From the cell containing the given text, extract its center point as [x, y] coordinate. 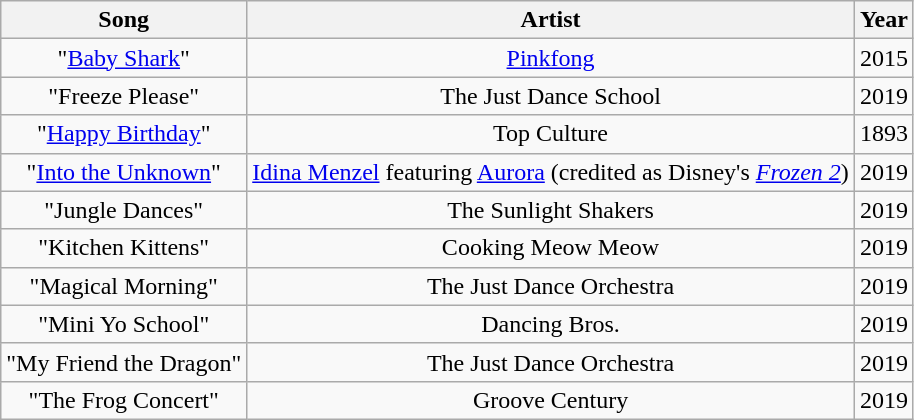
The Sunlight Shakers [551, 210]
Top Culture [551, 134]
1893 [884, 134]
"Magical Morning" [124, 286]
"Into the Unknown" [124, 172]
"The Frog Concert" [124, 400]
Song [124, 20]
"Freeze Please" [124, 96]
"Jungle Dances" [124, 210]
"Kitchen Kittens" [124, 248]
Idina Menzel featuring Aurora (credited as Disney's Frozen 2) [551, 172]
"Baby Shark" [124, 58]
Artist [551, 20]
"My Friend the Dragon" [124, 362]
"Mini Yo School" [124, 324]
The Just Dance School [551, 96]
Year [884, 20]
Pinkfong [551, 58]
Cooking Meow Meow [551, 248]
Groove Century [551, 400]
Dancing Bros. [551, 324]
"Happy Birthday" [124, 134]
2015 [884, 58]
